Pinpoint the cell where the given text exists, returning its [X, Y] midpoint coordinate. 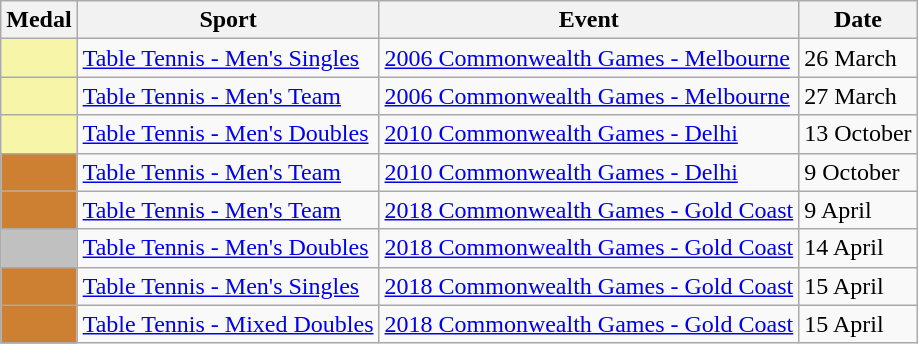
Sport [228, 20]
Event [589, 20]
13 October [858, 134]
9 October [858, 172]
9 April [858, 210]
14 April [858, 248]
26 March [858, 58]
Date [858, 20]
Table Tennis - Mixed Doubles [228, 324]
Medal [39, 20]
27 March [858, 96]
